Identify which cell holds the provided text, then report its [X, Y] central coordinate. 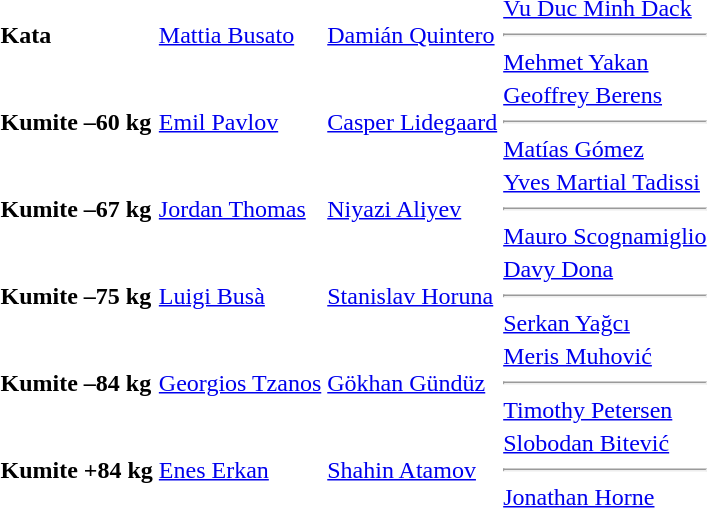
Georgios Tzanos [240, 383]
Emil Pavlov [240, 122]
Stanislav Horuna [412, 296]
Niyazi Aliyev [412, 209]
Casper Lidegaard [412, 122]
Gökhan Gündüz [412, 383]
Luigi Busà [240, 296]
Jordan Thomas [240, 209]
